Extract the [x, y] coordinate from the center of the cell holding the provided text.  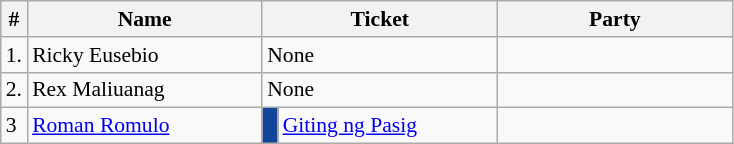
3 [14, 126]
Ticket [380, 19]
Roman Romulo [144, 126]
1. [14, 55]
Party [614, 19]
# [14, 19]
Ricky Eusebio [144, 55]
Rex Maliuanag [144, 90]
Name [144, 19]
2. [14, 90]
Giting ng Pasig [388, 126]
